Detect which cell encompasses the target text, then output its (x, y) center coordinate. 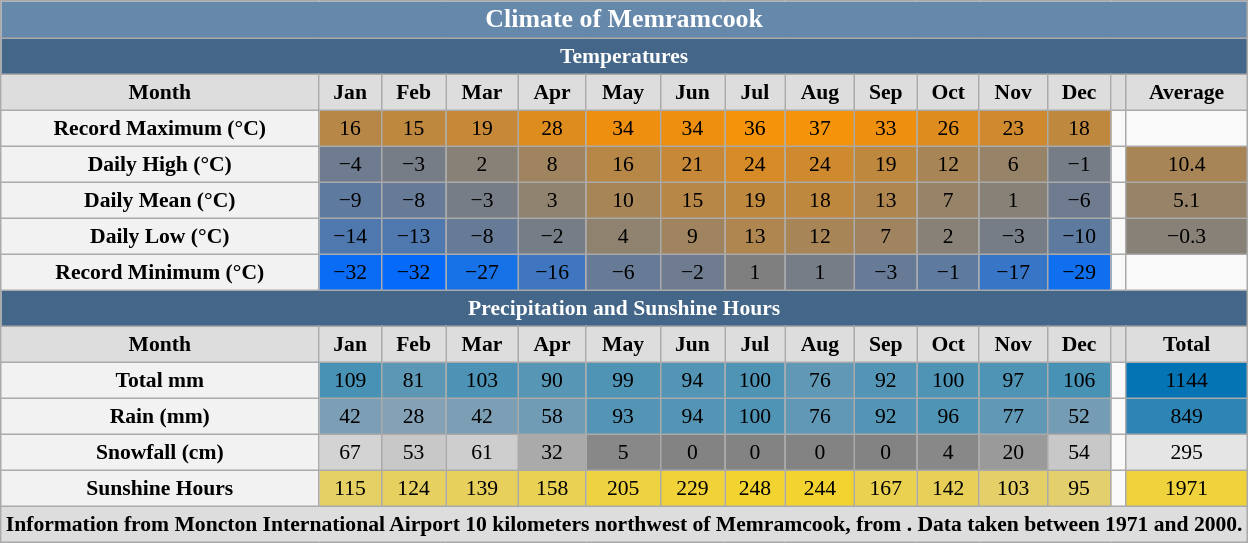
Daily Low (°C) (160, 237)
6 (1013, 165)
−14 (350, 237)
109 (350, 381)
Rain (mm) (160, 417)
8 (552, 165)
81 (413, 381)
205 (623, 489)
95 (1079, 489)
26 (948, 129)
36 (754, 129)
Climate of Memramcook (624, 20)
77 (1013, 417)
248 (754, 489)
142 (948, 489)
−9 (350, 201)
9 (692, 237)
115 (350, 489)
10.4 (1187, 165)
Sunshine Hours (160, 489)
23 (1013, 129)
−27 (482, 273)
53 (413, 453)
54 (1079, 453)
5.1 (1187, 201)
−4 (350, 165)
167 (886, 489)
52 (1079, 417)
Daily Mean (°C) (160, 201)
Daily High (°C) (160, 165)
−10 (1079, 237)
124 (413, 489)
−29 (1079, 273)
139 (482, 489)
99 (623, 381)
295 (1187, 453)
90 (552, 381)
20 (1013, 453)
158 (552, 489)
Average (1187, 93)
106 (1079, 381)
96 (948, 417)
Total mm (160, 381)
33 (886, 129)
67 (350, 453)
5 (623, 453)
244 (820, 489)
849 (1187, 417)
93 (623, 417)
Record Minimum (°C) (160, 273)
1971 (1187, 489)
Total (1187, 345)
−17 (1013, 273)
Precipitation and Sunshine Hours (624, 309)
61 (482, 453)
97 (1013, 381)
1144 (1187, 381)
Record Maximum (°C) (160, 129)
3 (552, 201)
37 (820, 129)
−0.3 (1187, 237)
Temperatures (624, 57)
21 (692, 165)
229 (692, 489)
10 (623, 201)
32 (552, 453)
−16 (552, 273)
58 (552, 417)
Information from Moncton International Airport 10 kilometers northwest of Memramcook, from . Data taken between 1971 and 2000. (624, 525)
−13 (413, 237)
Snowfall (cm) (160, 453)
